Detect which cell encompasses the target text, then output its [x, y] center coordinate. 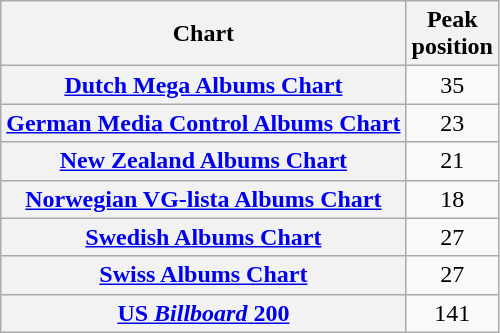
Norwegian VG-lista Albums Chart [204, 199]
New Zealand Albums Chart [204, 161]
Swiss Albums Chart [204, 275]
Chart [204, 34]
18 [452, 199]
21 [452, 161]
Swedish Albums Chart [204, 237]
Peakposition [452, 34]
Dutch Mega Albums Chart [204, 85]
US Billboard 200 [204, 313]
German Media Control Albums Chart [204, 123]
35 [452, 85]
23 [452, 123]
141 [452, 313]
